Capture the cell that displays the provided text and extract its [X, Y] central coordinate. 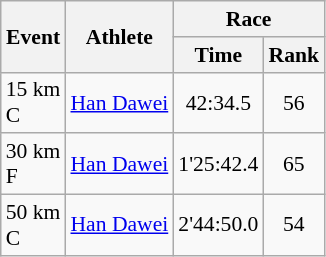
Race [248, 19]
15 km C [34, 102]
50 km C [34, 226]
30 km F [34, 164]
65 [294, 164]
Rank [294, 55]
Time [218, 55]
2'44:50.0 [218, 226]
1'25:42.4 [218, 164]
56 [294, 102]
Athlete [119, 36]
54 [294, 226]
Event [34, 36]
42:34.5 [218, 102]
